Detect which cell encompasses the target text, then output its (x, y) center coordinate. 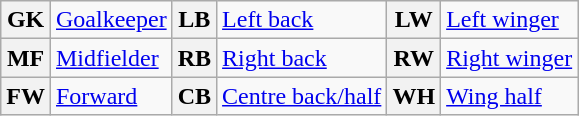
FW (26, 96)
Right winger (510, 58)
MF (26, 58)
CB (194, 96)
WH (414, 96)
GK (26, 20)
Forward (111, 96)
RB (194, 58)
Wing half (510, 96)
LW (414, 20)
Left back (302, 20)
Right back (302, 58)
RW (414, 58)
Centre back/half (302, 96)
Left winger (510, 20)
Goalkeeper (111, 20)
Midfielder (111, 58)
LB (194, 20)
